Extract the (x, y) coordinate from the center of the cell holding the provided text.  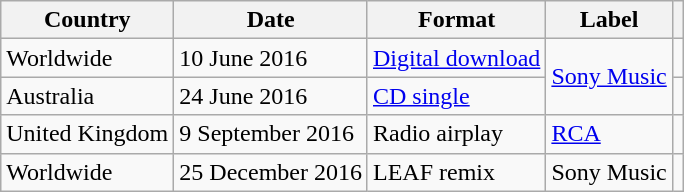
Format (456, 20)
United Kingdom (88, 134)
Date (271, 20)
24 June 2016 (271, 96)
Digital download (456, 58)
Country (88, 20)
Australia (88, 96)
10 June 2016 (271, 58)
CD single (456, 96)
Radio airplay (456, 134)
25 December 2016 (271, 172)
RCA (609, 134)
LEAF remix (456, 172)
9 September 2016 (271, 134)
Label (609, 20)
